Return [X, Y] of the center of cell containing provided text 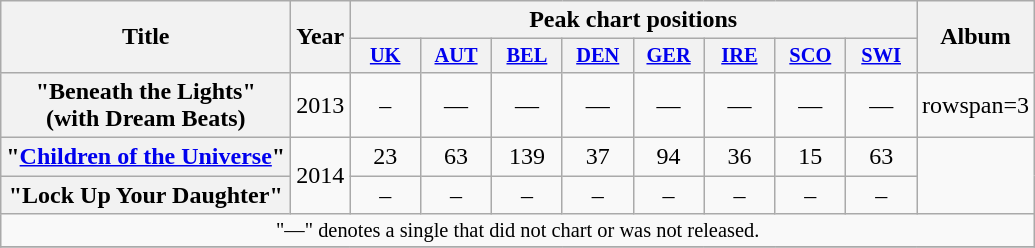
37 [598, 157]
rowspan=3 [976, 104]
"—" denotes a single that did not chart or was not released. [518, 231]
DEN [598, 56]
2014 [320, 176]
UK [386, 56]
36 [740, 157]
GER [668, 56]
BEL [526, 56]
SCO [810, 56]
IRE [740, 56]
94 [668, 157]
Peak chart positions [634, 20]
139 [526, 157]
"Children of the Universe" [146, 157]
"Lock Up Your Daughter" [146, 195]
Year [320, 37]
Album [976, 37]
2013 [320, 104]
SWI [882, 56]
AUT [456, 56]
Title [146, 37]
23 [386, 157]
"Beneath the Lights"(with Dream Beats) [146, 104]
15 [810, 157]
